For the text-containing cell, return its midpoint in (x, y) coordinate format. 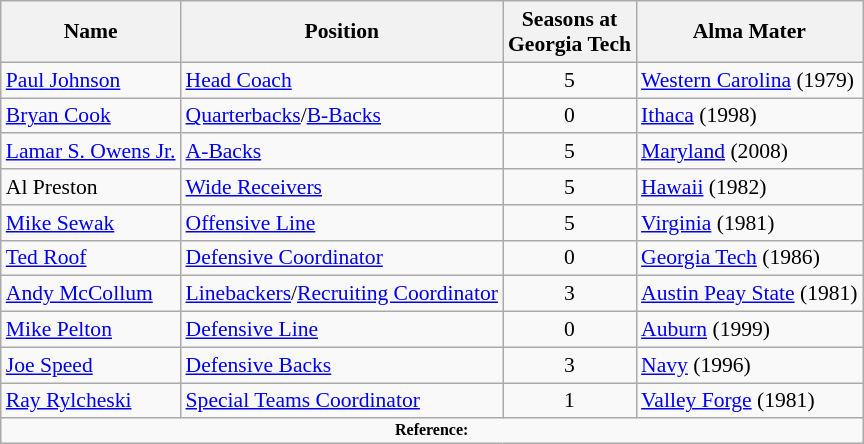
Virginia (1981) (750, 223)
Al Preston (91, 187)
Ted Roof (91, 258)
Defensive Backs (342, 365)
Paul Johnson (91, 80)
Defensive Line (342, 330)
Maryland (2008) (750, 152)
Mike Sewak (91, 223)
Reference: (432, 431)
A-Backs (342, 152)
Bryan Cook (91, 116)
Hawaii (1982) (750, 187)
Joe Speed (91, 365)
Seasons atGeorgia Tech (570, 32)
Defensive Coordinator (342, 258)
Special Teams Coordinator (342, 401)
Western Carolina (1979) (750, 80)
Wide Receivers (342, 187)
Quarterbacks/B-Backs (342, 116)
Valley Forge (1981) (750, 401)
Navy (1996) (750, 365)
Ray Rylcheski (91, 401)
Auburn (1999) (750, 330)
Linebackers/Recruiting Coordinator (342, 294)
Andy McCollum (91, 294)
Austin Peay State (1981) (750, 294)
Name (91, 32)
Georgia Tech (1986) (750, 258)
Lamar S. Owens Jr. (91, 152)
Ithaca (1998) (750, 116)
Alma Mater (750, 32)
Offensive Line (342, 223)
1 (570, 401)
Position (342, 32)
Head Coach (342, 80)
Mike Pelton (91, 330)
